Output the [x, y] coordinate of the center of the cell containing the given text.  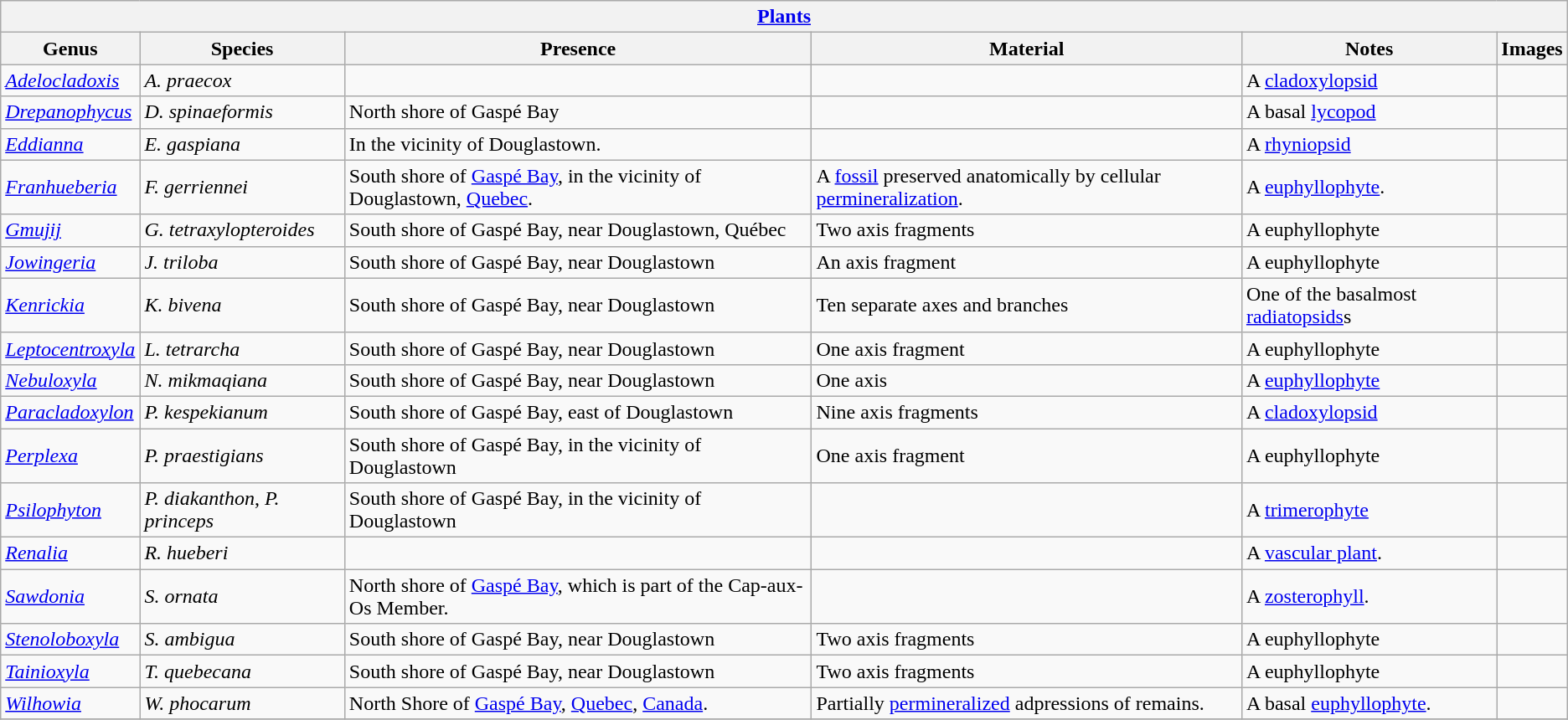
A euphyllophyte. [1369, 188]
S. ambigua [242, 640]
Plants [784, 17]
In the vicinity of Douglastown. [578, 144]
An axis fragment [1027, 262]
North Shore of Gaspé Bay, Quebec, Canada. [578, 703]
Species [242, 49]
Psilophyton [70, 511]
Tainioxyla [70, 671]
Sawdonia [70, 596]
One of the basalmost radiatopsidss [1369, 305]
A rhyniopsid [1369, 144]
Adelocladoxis [70, 80]
South shore of Gaspé Bay, east of Douglastown [578, 412]
Franhueberia [70, 188]
Genus [70, 49]
A trimerophyte [1369, 511]
North shore of Gaspé Bay [578, 112]
A zosterophyll. [1369, 596]
W. phocarum [242, 703]
Nebuloxyla [70, 380]
Wilhowia [70, 703]
N. mikmaqiana [242, 380]
A vascular plant. [1369, 553]
North shore of Gaspé Bay, which is part of the Cap-aux-Os Member. [578, 596]
Presence [578, 49]
J. triloba [242, 262]
Images [1532, 49]
L. tetrarcha [242, 348]
K. bivena [242, 305]
Leptocentroxyla [70, 348]
Gmujij [70, 230]
Partially permineralized adpressions of remains. [1027, 703]
Ten separate axes and branches [1027, 305]
P. diakanthon, P. princeps [242, 511]
A. praecox [242, 80]
Drepanophycus [70, 112]
E. gaspiana [242, 144]
South shore of Gaspé Bay, in the vicinity of Douglastown, Quebec. [578, 188]
P. kespekianum [242, 412]
D. spinaeformis [242, 112]
Kenrickia [70, 305]
Paracladoxylon [70, 412]
Renalia [70, 553]
T. quebecana [242, 671]
R. hueberi [242, 553]
Material [1027, 49]
Jowingeria [70, 262]
Perplexa [70, 455]
A basal euphyllophyte. [1369, 703]
A basal lycopod [1369, 112]
S. ornata [242, 596]
P. praestigians [242, 455]
Eddianna [70, 144]
A fossil preserved anatomically by cellular permineralization. [1027, 188]
South shore of Gaspé Bay, near Douglastown, Québec [578, 230]
Nine axis fragments [1027, 412]
Notes [1369, 49]
Stenoloboxyla [70, 640]
One axis [1027, 380]
F. gerriennei [242, 188]
G. tetraxylopteroides [242, 230]
